Locate the cell with the specified text and output its [x, y] center coordinate. 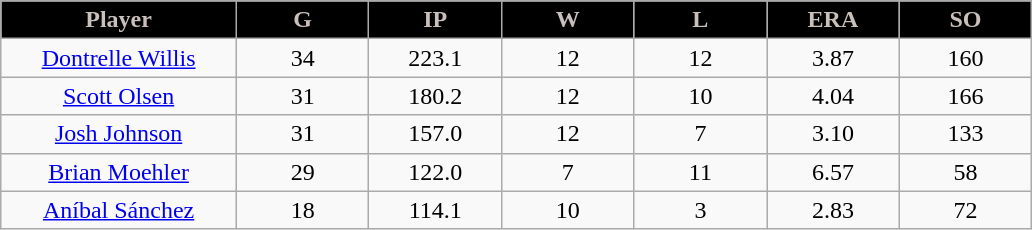
11 [700, 172]
Player [119, 20]
6.57 [834, 172]
4.04 [834, 96]
18 [302, 210]
72 [966, 210]
W [568, 20]
L [700, 20]
2.83 [834, 210]
Aníbal Sánchez [119, 210]
34 [302, 58]
3.87 [834, 58]
Brian Moehler [119, 172]
SO [966, 20]
122.0 [436, 172]
3.10 [834, 134]
157.0 [436, 134]
Scott Olsen [119, 96]
166 [966, 96]
58 [966, 172]
29 [302, 172]
133 [966, 134]
160 [966, 58]
G [302, 20]
IP [436, 20]
114.1 [436, 210]
180.2 [436, 96]
Dontrelle Willis [119, 58]
ERA [834, 20]
223.1 [436, 58]
Josh Johnson [119, 134]
3 [700, 210]
